Provide the [x, y] coordinate of the cell's center where the given text is located.  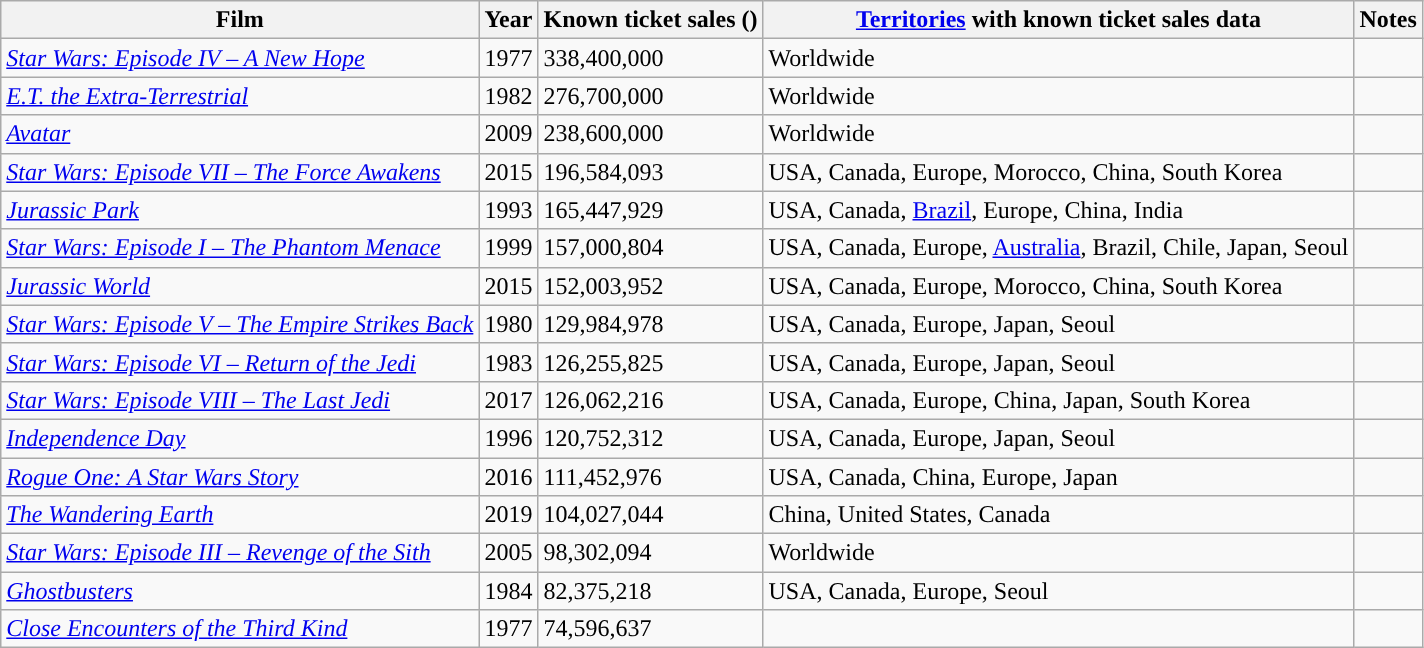
USA, Canada, Brazil, Europe, China, India [1058, 210]
Star Wars: Episode I – The Phantom Menace [240, 248]
104,027,044 [650, 515]
Known ticket sales () [650, 20]
E.T. the Extra-Terrestrial [240, 96]
Territories with known ticket sales data [1058, 20]
Close Encounters of the Third Kind [240, 629]
1993 [508, 210]
2019 [508, 515]
Star Wars: Episode VII – The Force Awakens [240, 172]
238,600,000 [650, 134]
Rogue One: A Star Wars Story [240, 477]
2005 [508, 553]
1996 [508, 438]
74,596,637 [650, 629]
1984 [508, 591]
Jurassic Park [240, 210]
338,400,000 [650, 58]
Star Wars: Episode V – The Empire Strikes Back [240, 324]
2009 [508, 134]
Film [240, 20]
1980 [508, 324]
Avatar [240, 134]
Star Wars: Episode VI – Return of the Jedi [240, 362]
Star Wars: Episode VIII – The Last Jedi [240, 400]
98,302,094 [650, 553]
196,584,093 [650, 172]
Year [508, 20]
1983 [508, 362]
Jurassic World [240, 286]
126,255,825 [650, 362]
Notes [1388, 20]
1982 [508, 96]
82,375,218 [650, 591]
120,752,312 [650, 438]
Independence Day [240, 438]
2016 [508, 477]
Star Wars: Episode III – Revenge of the Sith [240, 553]
1999 [508, 248]
129,984,978 [650, 324]
The Wandering Earth [240, 515]
Ghostbusters [240, 591]
Star Wars: Episode IV – A New Hope [240, 58]
111,452,976 [650, 477]
USA, Canada, Europe, Australia, Brazil, Chile, Japan, Seoul [1058, 248]
157,000,804 [650, 248]
2017 [508, 400]
152,003,952 [650, 286]
126,062,216 [650, 400]
USA, Canada, Europe, China, Japan, South Korea [1058, 400]
China, United States, Canada [1058, 515]
USA, Canada, Europe, Seoul [1058, 591]
165,447,929 [650, 210]
276,700,000 [650, 96]
USA, Canada, China, Europe, Japan [1058, 477]
